Return the [x, y] coordinate for the center point of the cell that contains the specified text.  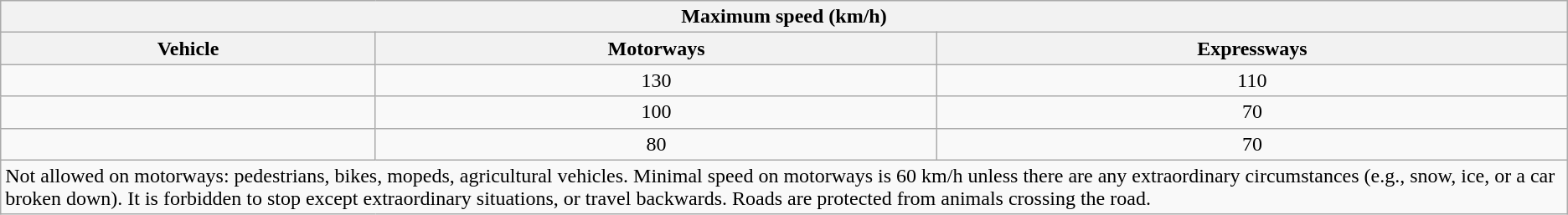
130 [656, 80]
110 [1253, 80]
Maximum speed (km/h) [784, 17]
100 [656, 112]
Motorways [656, 49]
80 [656, 144]
Vehicle [188, 49]
Expressways [1253, 49]
